Detect which cell encompasses the target text, then output its [X, Y] center coordinate. 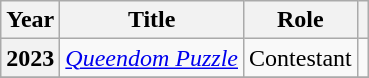
Year [30, 20]
Title [152, 20]
2023 [30, 58]
Contestant [301, 58]
Queendom Puzzle [152, 58]
Role [301, 20]
